Provide the [x, y] coordinate of the cell's center where the given text is located.  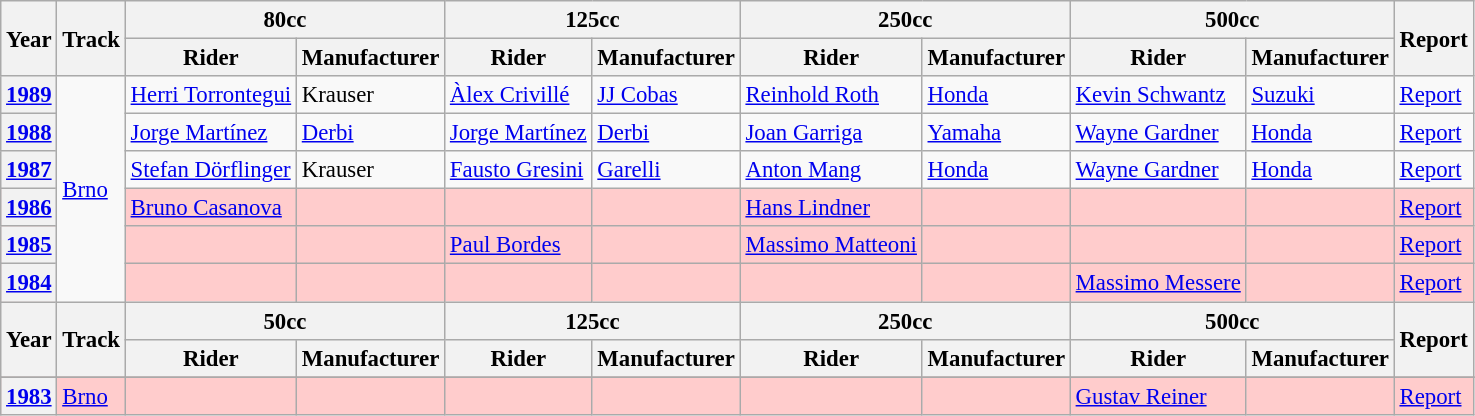
80cc [284, 20]
Joan Garriga [831, 133]
Suzuki [1320, 95]
Massimo Messere [1158, 283]
1984 [29, 283]
Àlex Crivillé [518, 95]
1987 [29, 170]
Bruno Casanova [210, 208]
1985 [29, 245]
50cc [284, 321]
Hans Lindner [831, 208]
1983 [29, 396]
Fausto Gresini [518, 170]
Reinhold Roth [831, 95]
Herri Torrontegui [210, 95]
Yamaha [996, 133]
Gustav Reiner [1158, 396]
Massimo Matteoni [831, 245]
Garelli [666, 170]
1989 [29, 95]
Kevin Schwantz [1158, 95]
Anton Mang [831, 170]
Stefan Dörflinger [210, 170]
JJ Cobas [666, 95]
1988 [29, 133]
Paul Bordes [518, 245]
1986 [29, 208]
